From the cell containing the given text, extract its center point as [X, Y] coordinate. 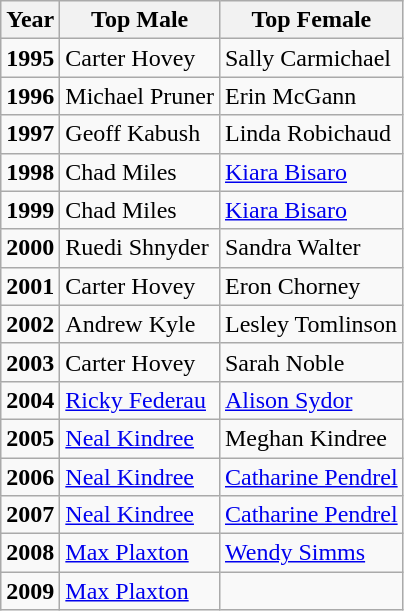
Sarah Noble [311, 362]
1995 [30, 58]
Ruedi Shnyder [140, 248]
1996 [30, 96]
2008 [30, 553]
2006 [30, 477]
Alison Sydor [311, 400]
Top Female [311, 20]
Lesley Tomlinson [311, 324]
2009 [30, 591]
Sally Carmichael [311, 58]
Wendy Simms [311, 553]
Top Male [140, 20]
Linda Robichaud [311, 134]
Meghan Kindree [311, 438]
1997 [30, 134]
2001 [30, 286]
Ricky Federau [140, 400]
Erin McGann [311, 96]
2007 [30, 515]
Eron Chorney [311, 286]
Sandra Walter [311, 248]
2002 [30, 324]
2000 [30, 248]
1999 [30, 210]
Geoff Kabush [140, 134]
1998 [30, 172]
Andrew Kyle [140, 324]
2003 [30, 362]
2005 [30, 438]
Michael Pruner [140, 96]
2004 [30, 400]
Year [30, 20]
